Find where the given text appears and provide that cell's center as (x, y) coordinate. 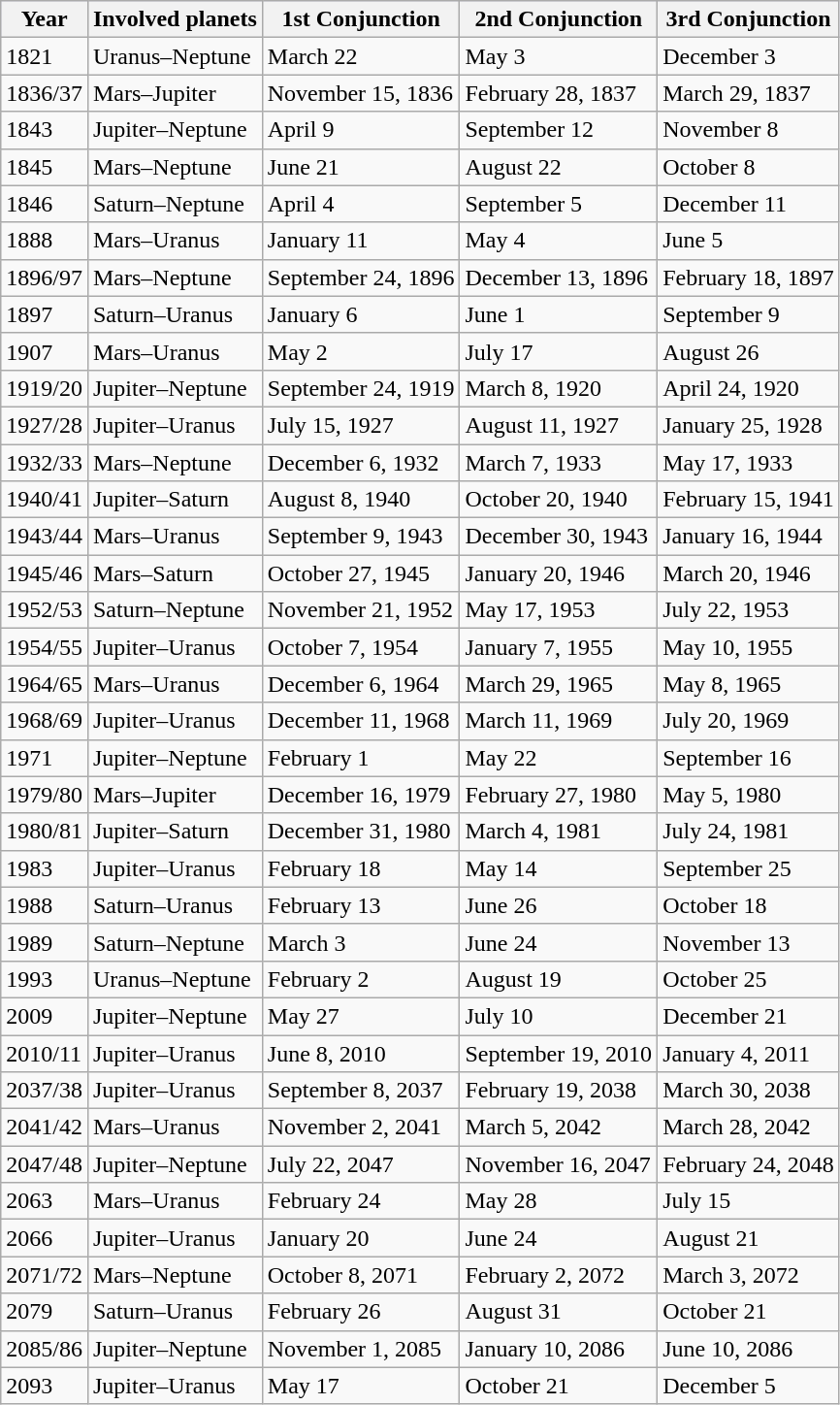
2041/42 (45, 1127)
September 5 (559, 204)
September 24, 1919 (361, 388)
May 10, 1955 (749, 647)
1968/69 (45, 721)
Year (45, 19)
1989 (45, 942)
September 9, 1943 (361, 537)
January 16, 1944 (749, 537)
October 8 (749, 167)
December 13, 1896 (559, 278)
March 22 (361, 56)
May 17, 1933 (749, 463)
June 26 (559, 905)
March 5, 2042 (559, 1127)
1980/81 (45, 832)
July 24, 1981 (749, 832)
2nd Conjunction (559, 19)
January 20, 1946 (559, 573)
December 6, 1964 (361, 684)
July 17 (559, 351)
February 26 (361, 1312)
September 24, 1896 (361, 278)
May 22 (559, 758)
November 16, 2047 (559, 1164)
2071/72 (45, 1275)
December 11, 1968 (361, 721)
August 26 (749, 351)
January 20 (361, 1238)
June 1 (559, 314)
March 11, 1969 (559, 721)
July 20, 1969 (749, 721)
2037/38 (45, 1091)
1888 (45, 241)
1927/28 (45, 425)
April 9 (361, 130)
March 29, 1965 (559, 684)
1993 (45, 979)
January 11 (361, 241)
December 31, 1980 (361, 832)
March 29, 1837 (749, 93)
January 10, 2086 (559, 1349)
June 21 (361, 167)
February 28, 1837 (559, 93)
October 27, 1945 (361, 573)
February 13 (361, 905)
February 19, 2038 (559, 1091)
March 7, 1933 (559, 463)
August 22 (559, 167)
March 3, 2072 (749, 1275)
February 18 (361, 868)
1896/97 (45, 278)
November 1, 2085 (361, 1349)
November 21, 1952 (361, 610)
December 3 (749, 56)
December 16, 1979 (361, 795)
1943/44 (45, 537)
November 8 (749, 130)
1964/65 (45, 684)
Involved planets (175, 19)
March 4, 1981 (559, 832)
1821 (45, 56)
June 5 (749, 241)
January 4, 2011 (749, 1053)
December 30, 1943 (559, 537)
September 19, 2010 (559, 1053)
April 24, 1920 (749, 388)
1952/53 (45, 610)
September 12 (559, 130)
August 31 (559, 1312)
2066 (45, 1238)
1983 (45, 868)
March 28, 2042 (749, 1127)
1971 (45, 758)
2063 (45, 1201)
October 25 (749, 979)
2085/86 (45, 1349)
March 3 (361, 942)
2079 (45, 1312)
May 14 (559, 868)
September 9 (749, 314)
October 18 (749, 905)
February 24 (361, 1201)
January 25, 1928 (749, 425)
2093 (45, 1386)
December 21 (749, 1016)
October 7, 1954 (361, 647)
August 19 (559, 979)
1945/46 (45, 573)
February 2 (361, 979)
June 10, 2086 (749, 1349)
December 5 (749, 1386)
1845 (45, 167)
May 2 (361, 351)
2009 (45, 1016)
1843 (45, 130)
November 13 (749, 942)
July 10 (559, 1016)
October 20, 1940 (559, 500)
October 8, 2071 (361, 1275)
1907 (45, 351)
May 3 (559, 56)
May 8, 1965 (749, 684)
May 17, 1953 (559, 610)
February 15, 1941 (749, 500)
July 22, 1953 (749, 610)
November 15, 1836 (361, 93)
February 24, 2048 (749, 1164)
1836/37 (45, 93)
February 27, 1980 (559, 795)
June 8, 2010 (361, 1053)
1897 (45, 314)
2047/48 (45, 1164)
Mars–Saturn (175, 573)
August 11, 1927 (559, 425)
April 4 (361, 204)
1979/80 (45, 795)
January 6 (361, 314)
July 15, 1927 (361, 425)
February 2, 2072 (559, 1275)
July 22, 2047 (361, 1164)
May 27 (361, 1016)
February 18, 1897 (749, 278)
1988 (45, 905)
January 7, 1955 (559, 647)
1919/20 (45, 388)
2010/11 (45, 1053)
May 4 (559, 241)
September 8, 2037 (361, 1091)
July 15 (749, 1201)
1st Conjunction (361, 19)
1932/33 (45, 463)
August 21 (749, 1238)
March 20, 1946 (749, 573)
1954/55 (45, 647)
February 1 (361, 758)
March 30, 2038 (749, 1091)
May 5, 1980 (749, 795)
May 17 (361, 1386)
1940/41 (45, 500)
November 2, 2041 (361, 1127)
3rd Conjunction (749, 19)
May 28 (559, 1201)
September 16 (749, 758)
September 25 (749, 868)
1846 (45, 204)
March 8, 1920 (559, 388)
December 11 (749, 204)
August 8, 1940 (361, 500)
December 6, 1932 (361, 463)
